Return the [X, Y] coordinate for the center point of the cell that contains the specified text.  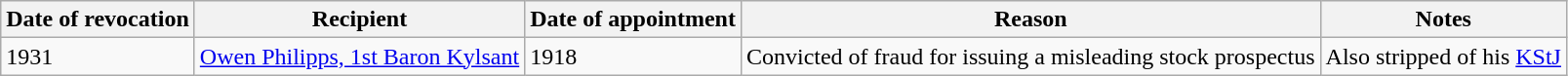
1931 [98, 57]
Date of appointment [633, 19]
Recipient [359, 19]
Reason [1030, 19]
Notes [1443, 19]
Owen Philipps, 1st Baron Kylsant [359, 57]
1918 [633, 57]
Convicted of fraud for issuing a misleading stock prospectus [1030, 57]
Also stripped of his KStJ [1443, 57]
Date of revocation [98, 19]
